Scan for the cell matching the given text and deliver its [x, y] coordinate at center. 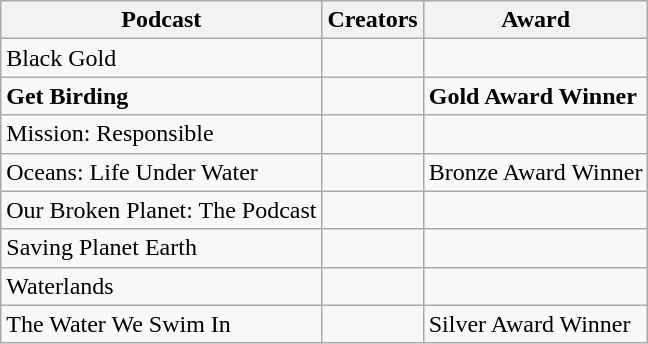
Saving Planet Earth [162, 248]
Podcast [162, 20]
Oceans: Life Under Water [162, 172]
Gold Award Winner [536, 96]
Mission: Responsible [162, 134]
Our Broken Planet: The Podcast [162, 210]
Creators [372, 20]
Get Birding [162, 96]
Silver Award Winner [536, 324]
Award [536, 20]
The Water We Swim In [162, 324]
Black Gold [162, 58]
Bronze Award Winner [536, 172]
Waterlands [162, 286]
